Output the (x, y) coordinate of the center of the cell containing the given text.  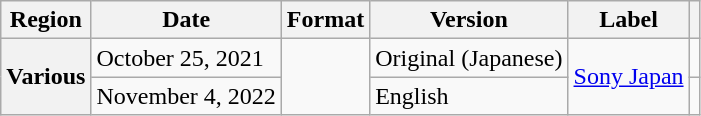
November 4, 2022 (186, 96)
Original (Japanese) (469, 58)
Version (469, 20)
Date (186, 20)
October 25, 2021 (186, 58)
Label (628, 20)
English (469, 96)
Various (46, 77)
Format (325, 20)
Sony Japan (628, 77)
Region (46, 20)
